Search for the cell housing the specified text and yield its [X, Y] center coordinate. 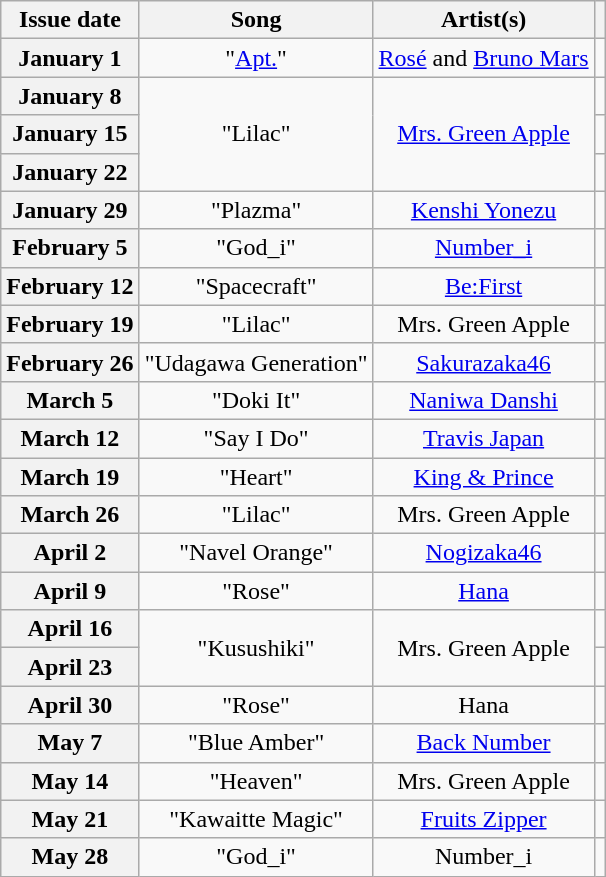
"Heart" [256, 477]
"Plazma" [256, 210]
February 12 [70, 286]
"Spacecraft" [256, 286]
April 23 [70, 667]
Issue date [70, 20]
January 15 [70, 134]
Naniwa Danshi [484, 400]
"Doki It" [256, 400]
"Heaven" [256, 781]
January 8 [70, 96]
April 9 [70, 591]
January 1 [70, 58]
January 22 [70, 172]
Back Number [484, 743]
"Say I Do" [256, 438]
March 5 [70, 400]
March 26 [70, 515]
Be:First [484, 286]
May 14 [70, 781]
"Kusushiki" [256, 648]
May 28 [70, 857]
Travis Japan [484, 438]
May 7 [70, 743]
Sakurazaka46 [484, 362]
April 30 [70, 705]
May 21 [70, 819]
Nogizaka46 [484, 553]
"Apt." [256, 58]
February 26 [70, 362]
April 2 [70, 553]
February 5 [70, 248]
February 19 [70, 324]
January 29 [70, 210]
"Udagawa Generation" [256, 362]
Artist(s) [484, 20]
"Kawaitte Magic" [256, 819]
April 16 [70, 629]
Kenshi Yonezu [484, 210]
King & Prince [484, 477]
Song [256, 20]
March 19 [70, 477]
"Blue Amber" [256, 743]
Rosé and Bruno Mars [484, 58]
"Navel Orange" [256, 553]
March 12 [70, 438]
Fruits Zipper [484, 819]
